Return (X, Y) of the center of cell containing provided text 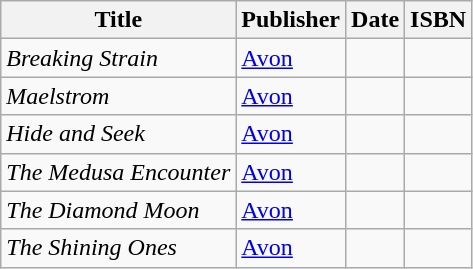
Publisher (291, 20)
Breaking Strain (118, 58)
Hide and Seek (118, 134)
Date (376, 20)
Maelstrom (118, 96)
The Medusa Encounter (118, 172)
The Diamond Moon (118, 210)
ISBN (438, 20)
Title (118, 20)
The Shining Ones (118, 248)
